Pinpoint the cell where the given text exists, returning its (x, y) midpoint coordinate. 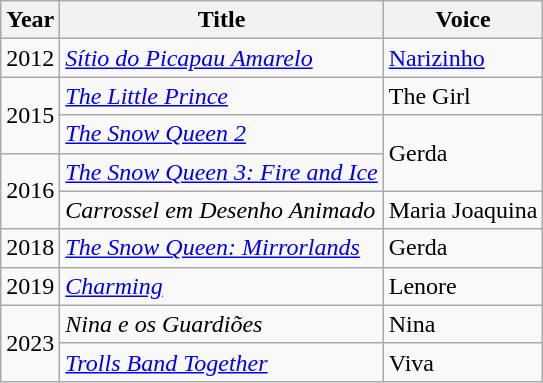
2012 (30, 58)
Maria Joaquina (463, 210)
Trolls Band Together (222, 362)
Viva (463, 362)
2016 (30, 191)
Charming (222, 286)
The Girl (463, 96)
Title (222, 20)
The Snow Queen 3: Fire and Ice (222, 172)
Voice (463, 20)
The Snow Queen: Mirrorlands (222, 248)
2015 (30, 115)
Nina e os Guardiões (222, 324)
The Snow Queen 2 (222, 134)
Lenore (463, 286)
Sítio do Picapau Amarelo (222, 58)
Carrossel em Desenho Animado (222, 210)
Narizinho (463, 58)
Nina (463, 324)
The Little Prince (222, 96)
2023 (30, 343)
2018 (30, 248)
Year (30, 20)
2019 (30, 286)
